Determine the (X, Y) coordinate at the center of the cell enclosing the given text.  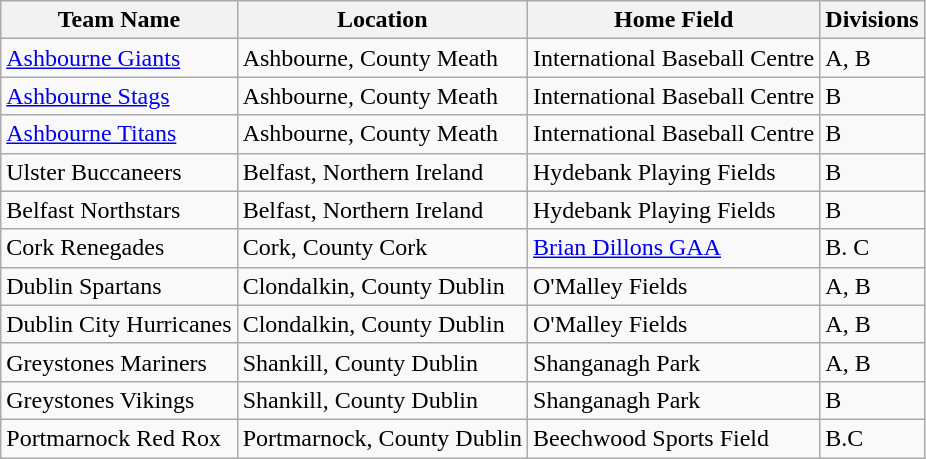
Greystones Mariners (119, 362)
Beechwood Sports Field (674, 438)
Portmarnock, County Dublin (382, 438)
B. C (872, 248)
Dublin City Hurricanes (119, 324)
Team Name (119, 20)
Belfast Northstars (119, 210)
Cork Renegades (119, 248)
Ashbourne Titans (119, 134)
Home Field (674, 20)
Dublin Spartans (119, 286)
Ashbourne Stags (119, 96)
Greystones Vikings (119, 400)
Divisions (872, 20)
Ashbourne Giants (119, 58)
Ulster Buccaneers (119, 172)
Location (382, 20)
Cork, County Cork (382, 248)
B.C (872, 438)
Portmarnock Red Rox (119, 438)
Brian Dillons GAA (674, 248)
